Return (X, Y) of the center of cell containing provided text 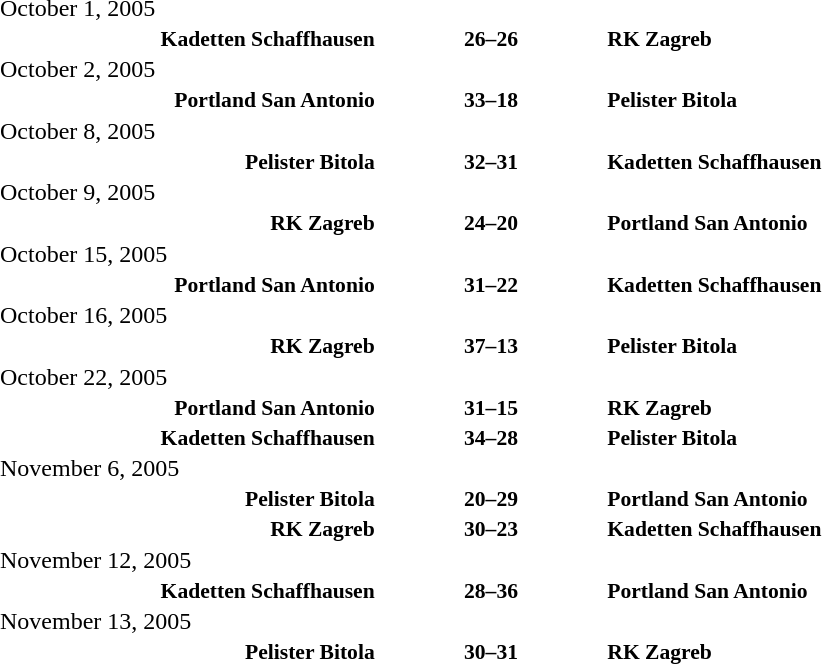
31–15 (492, 408)
26–26 (492, 38)
32–31 (492, 162)
30–23 (492, 529)
37–13 (492, 346)
33–18 (492, 100)
20–29 (492, 499)
28–36 (492, 590)
24–20 (492, 223)
34–28 (492, 438)
31–22 (492, 284)
